Return the (x, y) coordinate for the center point of the cell that contains the specified text.  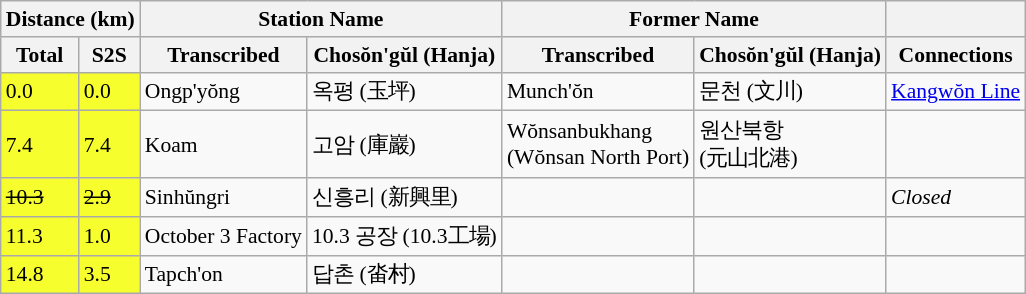
Former Name (694, 19)
1.0 (110, 236)
Distance (km) (70, 19)
Koam (224, 144)
문천 (文川) (790, 92)
14.8 (40, 274)
Closed (956, 198)
고암 (庫巖) (404, 144)
Total (40, 55)
Kangwŏn Line (956, 92)
11.3 (40, 236)
Tapch'on (224, 274)
Station Name (321, 19)
Ongp'yŏng (224, 92)
Sinhŭngri (224, 198)
신흥리 (新興里) (404, 198)
답촌 (畓村) (404, 274)
옥평 (玉坪) (404, 92)
Munch'ŏn (598, 92)
원산북항(元山北港) (790, 144)
S2S (110, 55)
Wŏnsanbukhang(Wŏnsan North Port) (598, 144)
3.5 (110, 274)
2.9 (110, 198)
10.3 (40, 198)
October 3 Factory (224, 236)
10.3 공장 (10.3工場) (404, 236)
Connections (956, 55)
